Find where the given text appears and provide that cell's center as (x, y) coordinate. 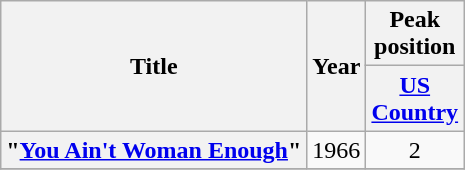
2 (415, 150)
Peakposition (415, 34)
Title (154, 66)
"You Ain't Woman Enough" (154, 150)
USCountry (415, 98)
Year (336, 66)
1966 (336, 150)
